Provide the [x, y] coordinate of the cell's center where the given text is located.  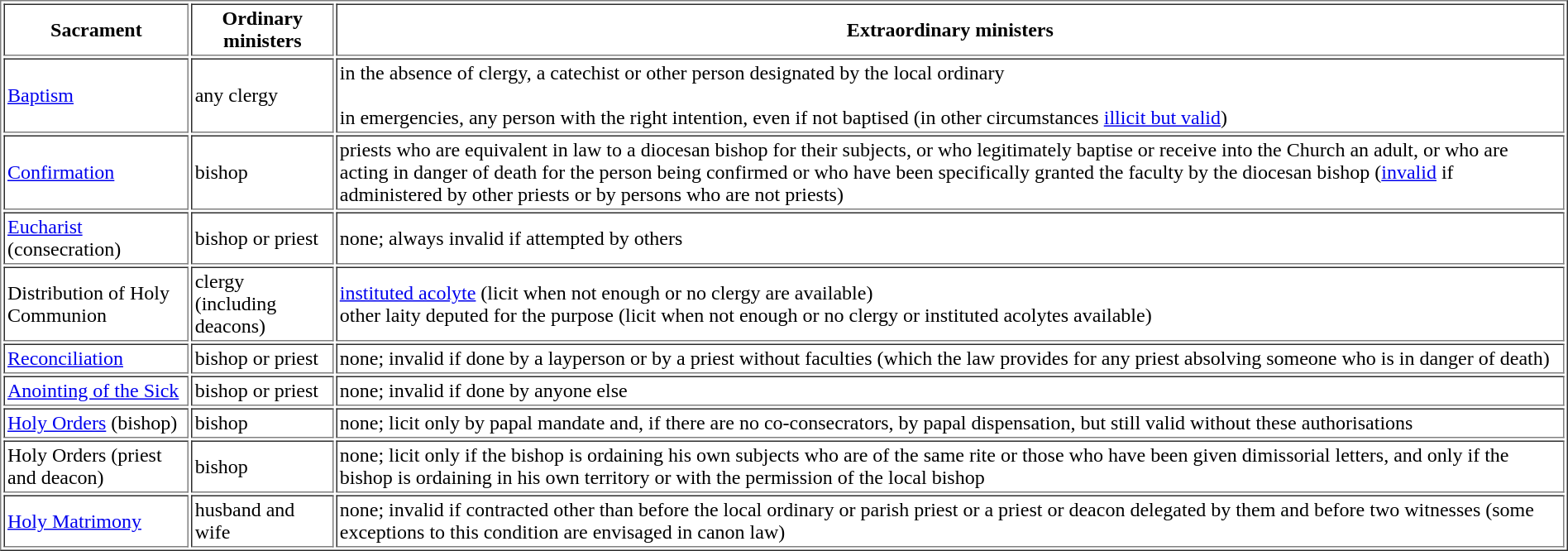
Distribution of Holy Communion [96, 304]
Holy Orders (bishop) [96, 424]
any clergy [262, 95]
Ordinary ministers [262, 30]
Holy Orders (priest and deacon) [96, 467]
Reconciliation [96, 359]
clergy (including deacons) [262, 304]
none; invalid if done by anyone else [949, 390]
Anointing of the Sick [96, 390]
Extraordinary ministers [949, 30]
Confirmation [96, 173]
husband and wife [262, 521]
Baptism [96, 95]
Sacrament [96, 30]
Eucharist (consecration) [96, 238]
Holy Matrimony [96, 521]
none; licit only by papal mandate and, if there are no co-consecrators, by papal dispensation, but still valid without these authorisations [949, 424]
none; always invalid if attempted by others [949, 238]
